Detect which cell encompasses the target text, then output its (X, Y) center coordinate. 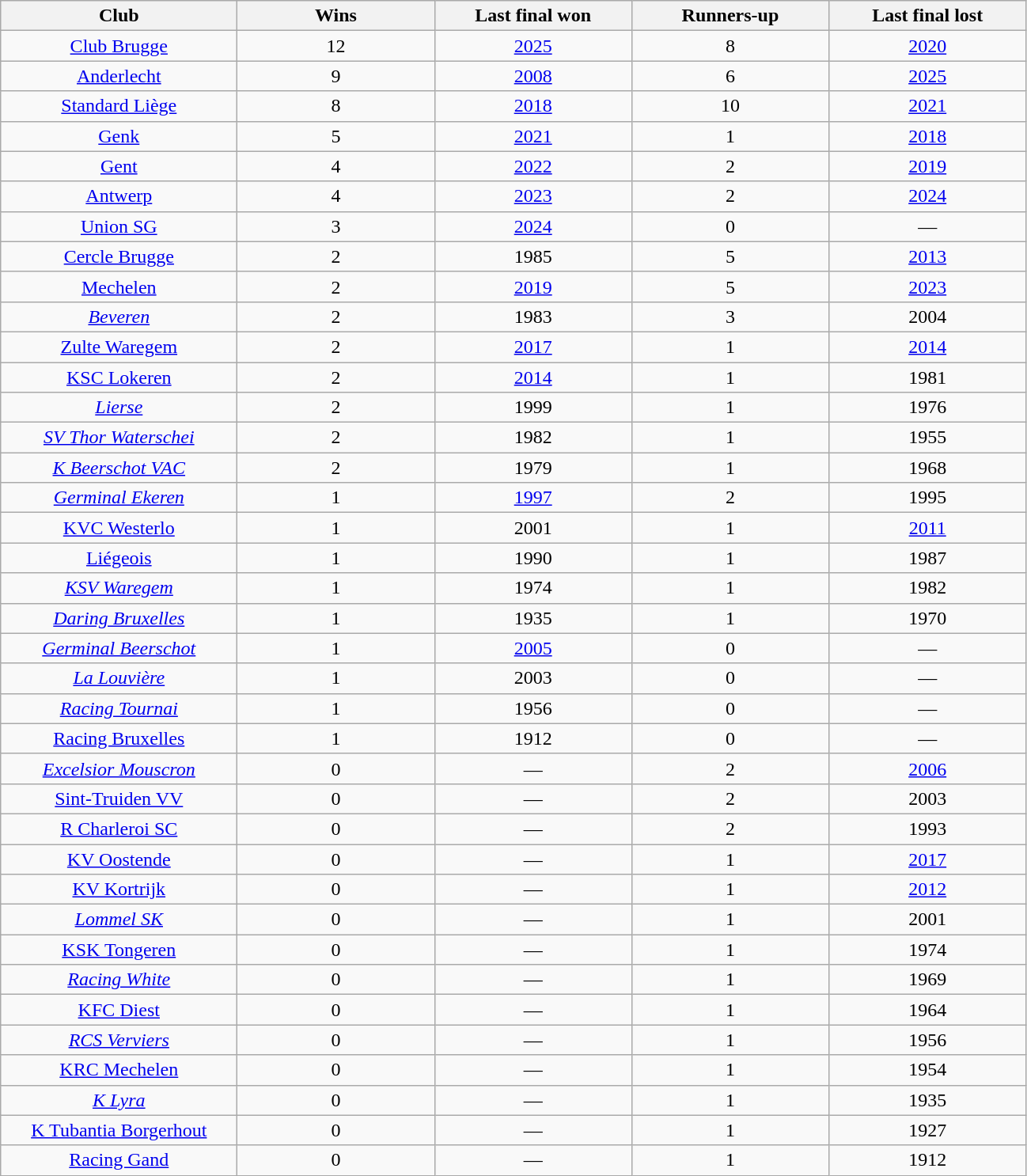
Anderlecht (119, 76)
1990 (533, 558)
1987 (927, 558)
Last final lost (927, 16)
Lommel SK (119, 920)
Club Brugge (119, 46)
KSC Lokeren (119, 377)
1981 (927, 377)
2011 (927, 528)
SV Thor Waterschei (119, 438)
K Tubantia Borgerhout (119, 1130)
Mechelen (119, 286)
Beveren (119, 317)
La Louvière (119, 678)
2004 (927, 317)
1968 (927, 468)
Club (119, 16)
Racing White (119, 980)
1985 (533, 256)
1995 (927, 498)
6 (730, 76)
2013 (927, 256)
Runners-up (730, 16)
1954 (927, 1070)
Racing Tournai (119, 708)
1983 (533, 317)
Racing Gand (119, 1160)
1955 (927, 438)
K Lyra (119, 1100)
2022 (533, 166)
Liégeois (119, 558)
12 (335, 46)
Cercle Brugge (119, 256)
Genk (119, 136)
9 (335, 76)
KV Kortrijk (119, 890)
1964 (927, 1010)
1976 (927, 408)
Last final won (533, 16)
KVC Westerlo (119, 528)
Germinal Beerschot (119, 648)
Lierse (119, 408)
2012 (927, 890)
KRC Mechelen (119, 1070)
Sint-Truiden VV (119, 799)
1970 (927, 618)
1927 (927, 1130)
KV Oostende (119, 859)
2006 (927, 768)
Germinal Ekeren (119, 498)
2005 (533, 648)
Standard Liège (119, 106)
KSK Tongeren (119, 950)
Gent (119, 166)
KSV Waregem (119, 588)
1999 (533, 408)
1969 (927, 980)
2020 (927, 46)
Union SG (119, 226)
Excelsior Mouscron (119, 768)
K Beerschot VAC (119, 468)
Racing Bruxelles (119, 738)
RCS Verviers (119, 1040)
R Charleroi SC (119, 829)
Antwerp (119, 196)
1993 (927, 829)
2008 (533, 76)
Daring Bruxelles (119, 618)
1979 (533, 468)
Wins (335, 16)
KFC Diest (119, 1010)
10 (730, 106)
1997 (533, 498)
Zulte Waregem (119, 347)
